Determine the (X, Y) coordinate at the center of the cell enclosing the given text.  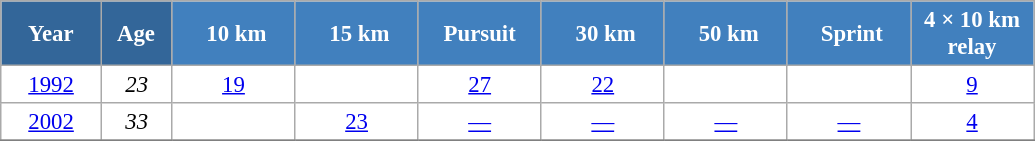
50 km (726, 34)
30 km (602, 34)
19 (234, 85)
15 km (356, 34)
27 (480, 85)
22 (602, 85)
33 (136, 122)
Age (136, 34)
Year (52, 34)
1992 (52, 85)
Pursuit (480, 34)
4 (972, 122)
9 (972, 85)
4 × 10 km relay (972, 34)
10 km (234, 34)
2002 (52, 122)
Sprint (848, 34)
